Return [x, y] of the center of cell containing provided text 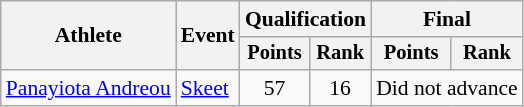
Panayiota Andreou [88, 88]
16 [340, 88]
Qualification [306, 19]
57 [274, 88]
Skeet [208, 88]
Athlete [88, 36]
Did not advance [447, 88]
Event [208, 36]
Final [447, 19]
